Scan for the cell matching the given text and deliver its [x, y] coordinate at center. 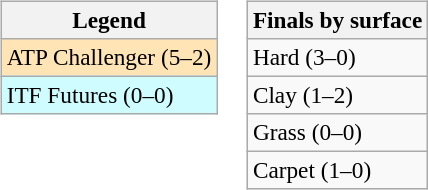
Carpet (1–0) [337, 171]
ITF Futures (0–0) [108, 95]
Finals by surface [337, 20]
Clay (1–2) [337, 95]
Grass (0–0) [337, 133]
Legend [108, 20]
ATP Challenger (5–2) [108, 57]
Hard (3–0) [337, 57]
